Detect which cell encompasses the target text, then output its [x, y] center coordinate. 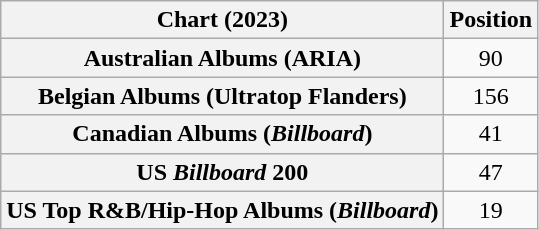
Canadian Albums (Billboard) [222, 134]
19 [491, 210]
Chart (2023) [222, 20]
Belgian Albums (Ultratop Flanders) [222, 96]
US Billboard 200 [222, 172]
US Top R&B/Hip-Hop Albums (Billboard) [222, 210]
90 [491, 58]
Australian Albums (ARIA) [222, 58]
41 [491, 134]
156 [491, 96]
Position [491, 20]
47 [491, 172]
